Find where the given text appears and provide that cell's center as [x, y] coordinate. 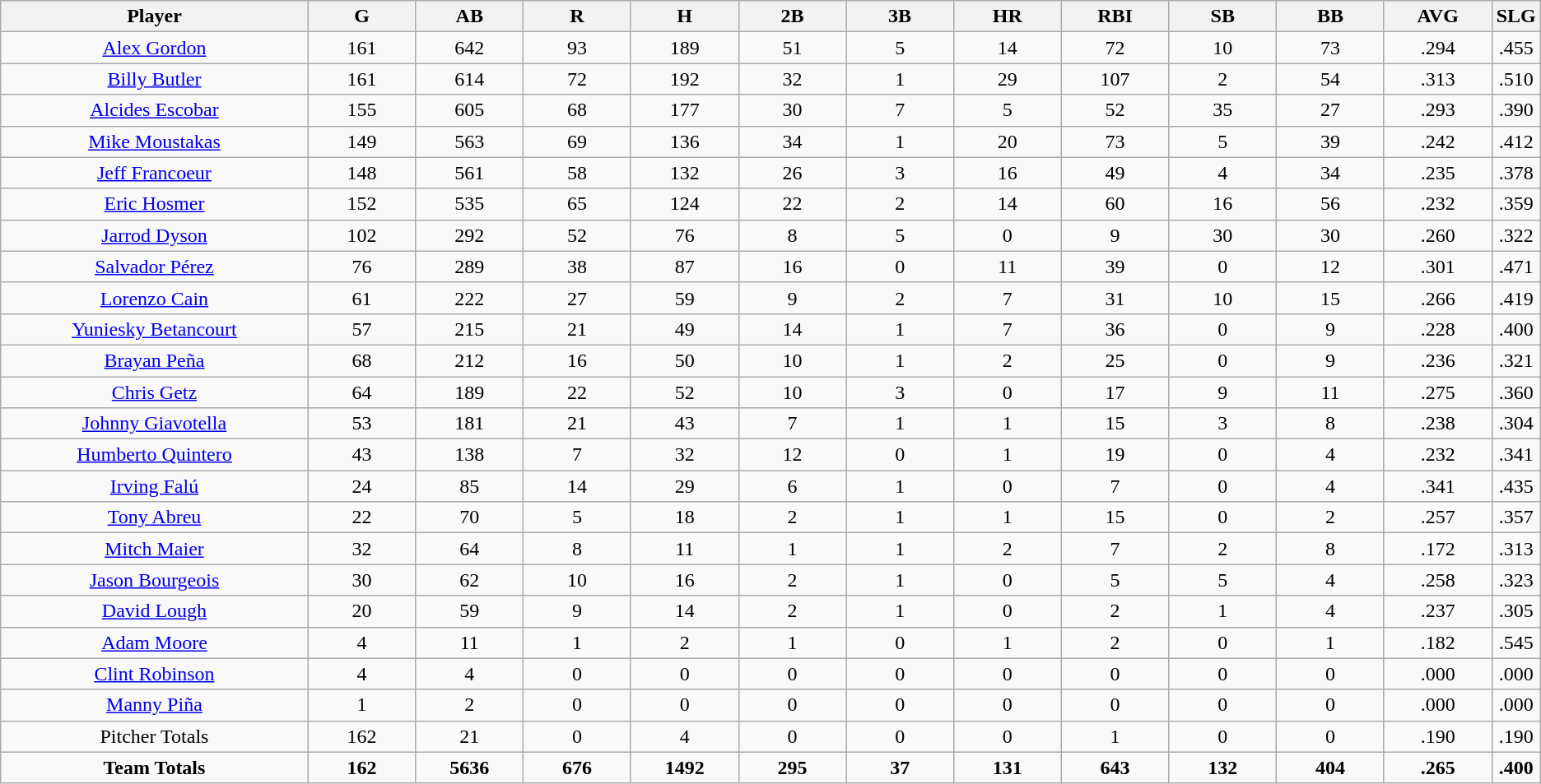
58 [578, 173]
RBI [1115, 16]
Chris Getz [155, 392]
1492 [685, 768]
.455 [1516, 48]
2B [792, 16]
.322 [1516, 235]
.228 [1437, 329]
136 [685, 141]
37 [901, 768]
.378 [1516, 173]
.301 [1437, 267]
35 [1223, 110]
36 [1115, 329]
676 [578, 768]
53 [362, 424]
Team Totals [155, 768]
.258 [1437, 580]
212 [469, 360]
292 [469, 235]
215 [469, 329]
102 [362, 235]
BB [1330, 16]
38 [578, 267]
57 [362, 329]
.323 [1516, 580]
65 [578, 204]
.359 [1516, 204]
93 [578, 48]
85 [469, 486]
.182 [1437, 643]
Mitch Maier [155, 549]
295 [792, 768]
.471 [1516, 267]
Pitcher Totals [155, 736]
69 [578, 141]
.435 [1516, 486]
.419 [1516, 298]
David Lough [155, 611]
Jason Bourgeois [155, 580]
177 [685, 110]
131 [1008, 768]
70 [469, 517]
.260 [1437, 235]
3B [901, 16]
289 [469, 267]
.257 [1437, 517]
642 [469, 48]
Billy Butler [155, 79]
.235 [1437, 173]
AVG [1437, 16]
5636 [469, 768]
.357 [1516, 517]
.172 [1437, 549]
18 [685, 517]
.545 [1516, 643]
.390 [1516, 110]
.412 [1516, 141]
Jeff Francoeur [155, 173]
124 [685, 204]
SB [1223, 16]
HR [1008, 16]
G [362, 16]
643 [1115, 768]
19 [1115, 455]
535 [469, 204]
.275 [1437, 392]
26 [792, 173]
AB [469, 16]
R [578, 16]
.305 [1516, 611]
H [685, 16]
SLG [1516, 16]
Yuniesky Betancourt [155, 329]
.242 [1437, 141]
Adam Moore [155, 643]
Lorenzo Cain [155, 298]
Alex Gordon [155, 48]
614 [469, 79]
56 [1330, 204]
Irving Falú [155, 486]
17 [1115, 392]
563 [469, 141]
.360 [1516, 392]
6 [792, 486]
87 [685, 267]
.266 [1437, 298]
.238 [1437, 424]
181 [469, 424]
25 [1115, 360]
Manny Piña [155, 705]
Brayan Peña [155, 360]
.321 [1516, 360]
Mike Moustakas [155, 141]
61 [362, 298]
Salvador Pérez [155, 267]
192 [685, 79]
222 [469, 298]
Tony Abreu [155, 517]
.304 [1516, 424]
138 [469, 455]
62 [469, 580]
149 [362, 141]
Jarrod Dyson [155, 235]
.237 [1437, 611]
60 [1115, 204]
Alcides Escobar [155, 110]
51 [792, 48]
Eric Hosmer [155, 204]
.236 [1437, 360]
404 [1330, 768]
Clint Robinson [155, 674]
.510 [1516, 79]
152 [362, 204]
605 [469, 110]
54 [1330, 79]
Johnny Giavotella [155, 424]
Humberto Quintero [155, 455]
561 [469, 173]
.265 [1437, 768]
31 [1115, 298]
107 [1115, 79]
.294 [1437, 48]
24 [362, 486]
155 [362, 110]
Player [155, 16]
.293 [1437, 110]
148 [362, 173]
50 [685, 360]
